Pinpoint the cell where the given text exists, returning its [X, Y] midpoint coordinate. 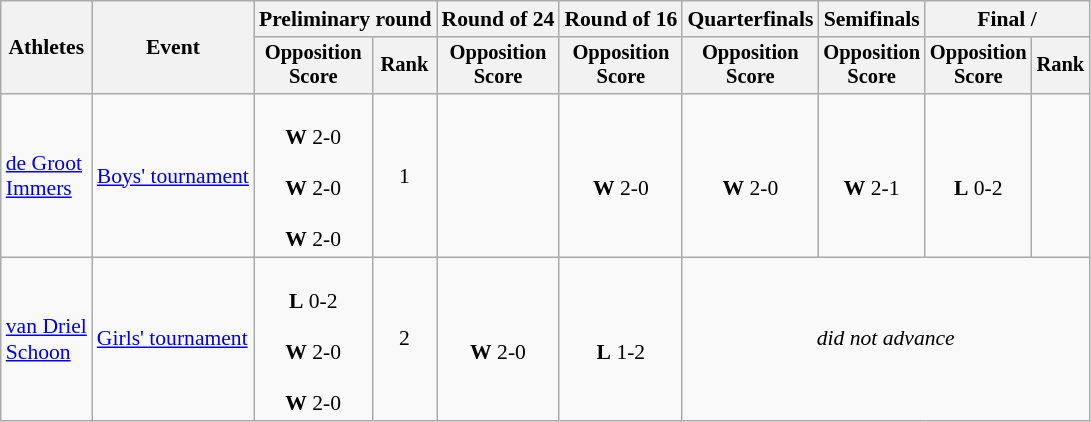
de GrootImmers [46, 176]
W 2-0 W 2-0 W 2-0 [314, 176]
Round of 24 [498, 19]
Semifinals [872, 19]
Boys' tournament [173, 176]
L 1-2 [620, 340]
Round of 16 [620, 19]
Event [173, 48]
L 0-2 [978, 176]
Girls' tournament [173, 340]
Quarterfinals [750, 19]
1 [404, 176]
L 0-2 W 2-0 W 2-0 [314, 340]
W 2-1 [872, 176]
Final / [1007, 19]
Preliminary round [346, 19]
2 [404, 340]
van DrielSchoon [46, 340]
did not advance [886, 340]
Athletes [46, 48]
